Determine the (X, Y) coordinate at the center of the cell enclosing the given text.  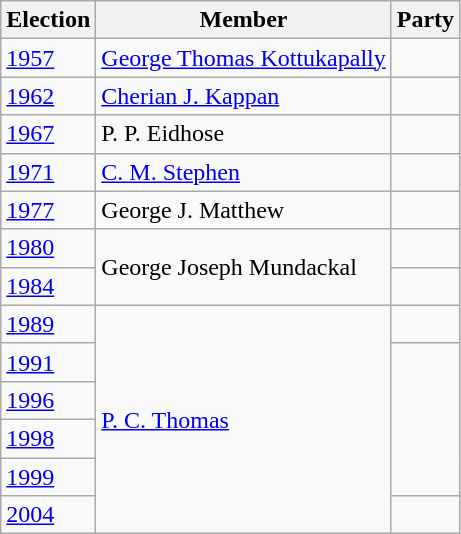
1991 (48, 362)
1971 (48, 172)
1962 (48, 96)
1977 (48, 210)
George Thomas Kottukapally (244, 58)
1999 (48, 477)
C. M. Stephen (244, 172)
Election (48, 20)
George J. Matthew (244, 210)
P. C. Thomas (244, 419)
1957 (48, 58)
1989 (48, 324)
1984 (48, 286)
1996 (48, 400)
Member (244, 20)
P. P. Eidhose (244, 134)
2004 (48, 515)
George Joseph Mundackal (244, 267)
1998 (48, 438)
Party (425, 20)
Cherian J. Kappan (244, 96)
1967 (48, 134)
1980 (48, 248)
